Capture the cell that displays the provided text and extract its [x, y] central coordinate. 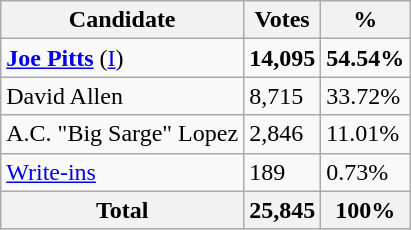
Candidate [122, 20]
% [366, 20]
A.C. "Big Sarge" Lopez [122, 134]
25,845 [282, 210]
54.54% [366, 58]
33.72% [366, 96]
Write-ins [122, 172]
Votes [282, 20]
8,715 [282, 96]
189 [282, 172]
0.73% [366, 172]
14,095 [282, 58]
11.01% [366, 134]
David Allen [122, 96]
2,846 [282, 134]
100% [366, 210]
Total [122, 210]
Joe Pitts (I) [122, 58]
